Search for the cell housing the specified text and yield its (x, y) center coordinate. 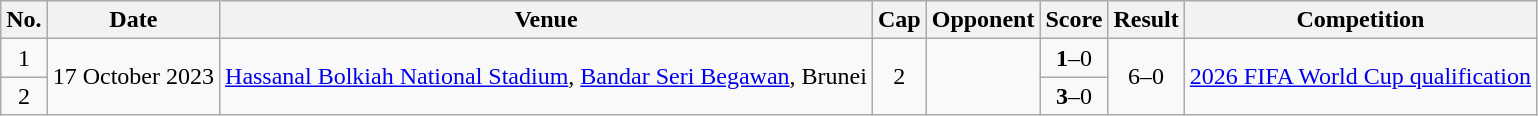
1–0 (1074, 58)
6–0 (1146, 77)
Venue (546, 20)
Competition (1360, 20)
No. (24, 20)
Hassanal Bolkiah National Stadium, Bandar Seri Begawan, Brunei (546, 77)
2026 FIFA World Cup qualification (1360, 77)
1 (24, 58)
Result (1146, 20)
Cap (899, 20)
Date (133, 20)
Score (1074, 20)
3–0 (1074, 96)
Opponent (983, 20)
17 October 2023 (133, 77)
